Capture the cell that displays the provided text and extract its [x, y] central coordinate. 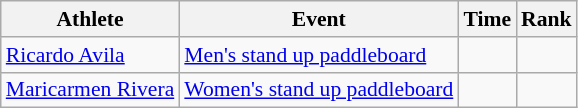
Time [487, 19]
Men's stand up paddleboard [318, 55]
Ricardo Avila [90, 55]
Maricarmen Rivera [90, 90]
Women's stand up paddleboard [318, 90]
Event [318, 19]
Athlete [90, 19]
Rank [546, 19]
